Pinpoint the cell where the given text exists, returning its [X, Y] midpoint coordinate. 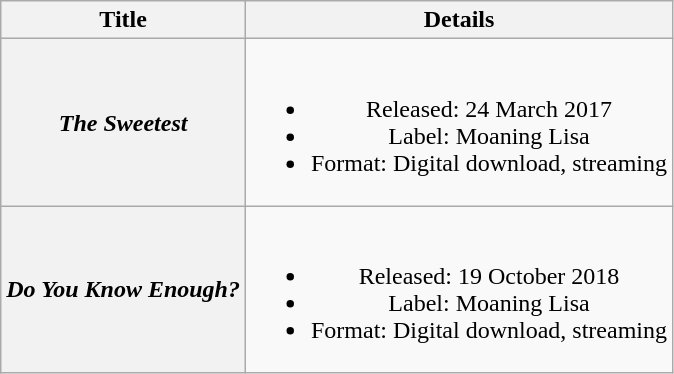
Released: 24 March 2017Label: Moaning LisaFormat: Digital download, streaming [458, 122]
The Sweetest [124, 122]
Title [124, 20]
Details [458, 20]
Released: 19 October 2018Label: Moaning LisaFormat: Digital download, streaming [458, 290]
Do You Know Enough? [124, 290]
